Determine the [X, Y] coordinate at the center of the cell enclosing the given text.  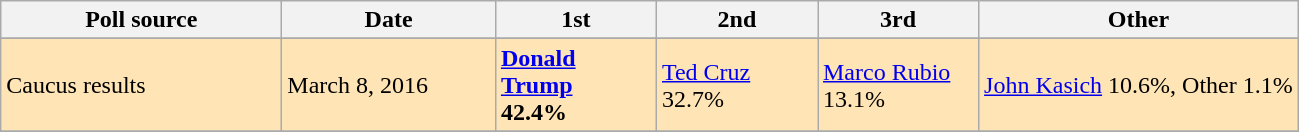
Ted Cruz32.7% [736, 85]
1st [576, 20]
Other [1139, 20]
Donald Trump42.4% [576, 85]
2nd [736, 20]
Date [389, 20]
Marco Rubio13.1% [898, 85]
Poll source [142, 20]
March 8, 2016 [389, 85]
John Kasich 10.6%, Other 1.1% [1139, 85]
3rd [898, 20]
Caucus results [142, 85]
